Find where the given text appears and provide that cell's center as (X, Y) coordinate. 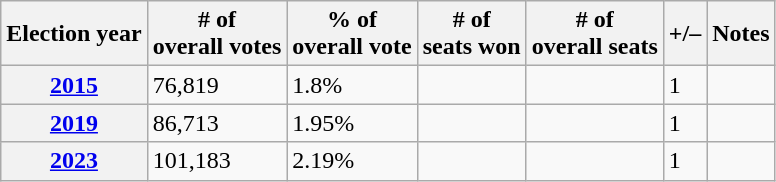
+/– (684, 34)
76,819 (217, 85)
# ofoverall seats (594, 34)
2023 (74, 161)
2019 (74, 123)
Notes (741, 34)
# ofoverall votes (217, 34)
1.8% (352, 85)
86,713 (217, 123)
2.19% (352, 161)
# ofseats won (472, 34)
2015 (74, 85)
Election year (74, 34)
% ofoverall vote (352, 34)
1.95% (352, 123)
101,183 (217, 161)
